Find where the given text appears and provide that cell's center as [x, y] coordinate. 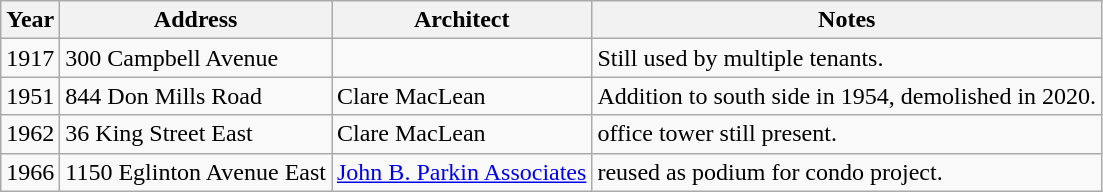
reused as podium for condo project. [847, 172]
office tower still present. [847, 134]
1966 [30, 172]
1150 Eglinton Avenue East [196, 172]
Notes [847, 20]
John B. Parkin Associates [462, 172]
1951 [30, 96]
1917 [30, 58]
Addition to south side in 1954, demolished in 2020. [847, 96]
Year [30, 20]
36 King Street East [196, 134]
Architect [462, 20]
844 Don Mills Road [196, 96]
1962 [30, 134]
Address [196, 20]
Still used by multiple tenants. [847, 58]
300 Campbell Avenue [196, 58]
